Determine the [x, y] coordinate at the center of the cell enclosing the given text.  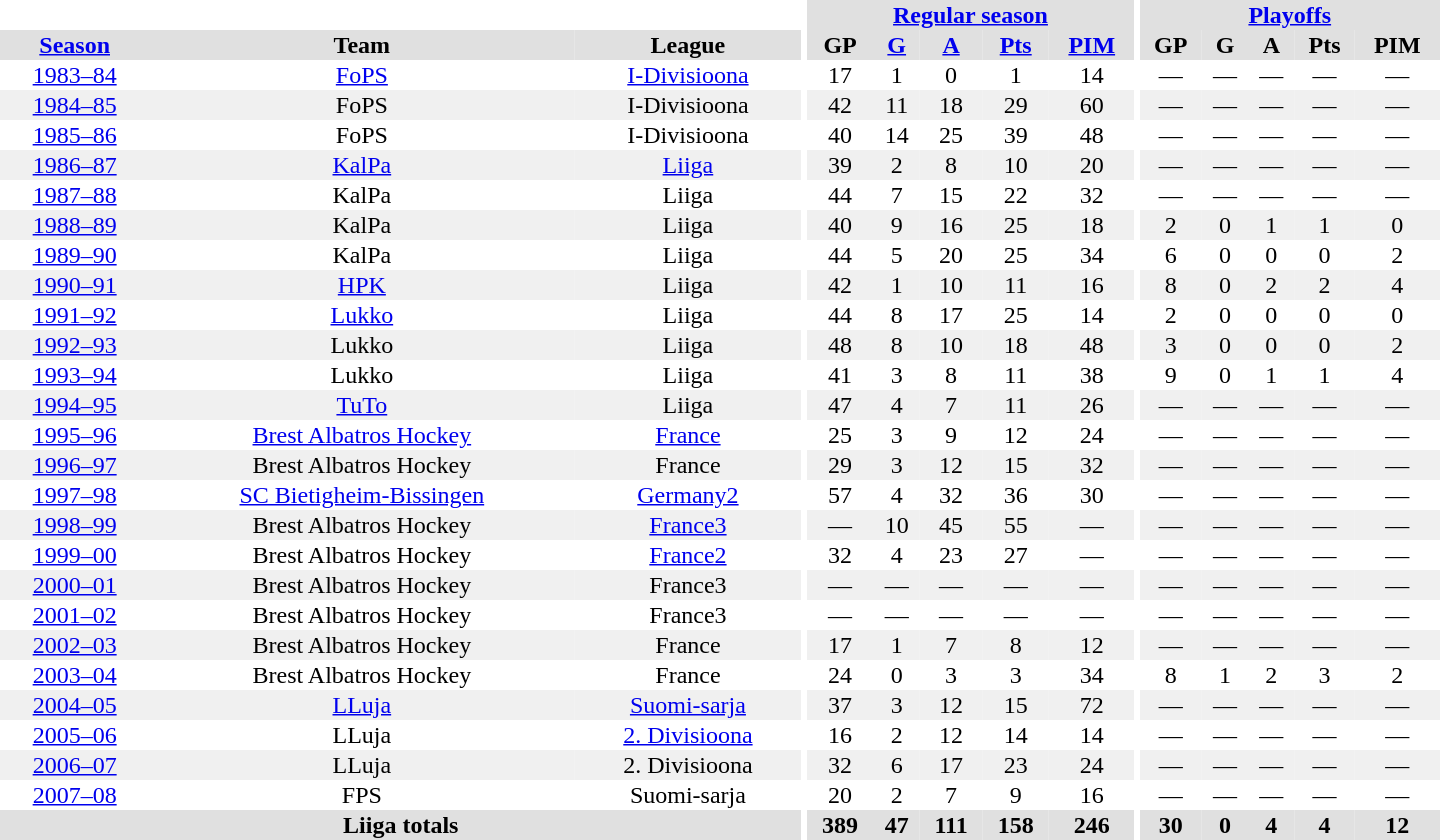
1988–89 [74, 225]
37 [840, 705]
Regular season [971, 15]
France2 [688, 555]
158 [1016, 825]
2006–07 [74, 765]
38 [1092, 375]
5 [897, 255]
1998–99 [74, 525]
1997–98 [74, 495]
41 [840, 375]
2002–03 [74, 645]
1991–92 [74, 315]
111 [951, 825]
60 [1092, 105]
1989–90 [74, 255]
2003–04 [74, 675]
1984–85 [74, 105]
Liiga totals [400, 825]
1986–87 [74, 165]
1992–93 [74, 345]
League [688, 45]
27 [1016, 555]
55 [1016, 525]
57 [840, 495]
1999–00 [74, 555]
1996–97 [74, 465]
1990–91 [74, 285]
26 [1092, 405]
2001–02 [74, 615]
1985–86 [74, 135]
HPK [362, 285]
246 [1092, 825]
1987–88 [74, 195]
1994–95 [74, 405]
SC Bietigheim-Bissingen [362, 495]
Playoffs [1290, 15]
1993–94 [74, 375]
2000–01 [74, 585]
2007–08 [74, 795]
Team [362, 45]
2005–06 [74, 735]
1983–84 [74, 75]
TuTo [362, 405]
Season [74, 45]
72 [1092, 705]
389 [840, 825]
FPS [362, 795]
2004–05 [74, 705]
1995–96 [74, 435]
22 [1016, 195]
Germany2 [688, 495]
45 [951, 525]
36 [1016, 495]
